Detect which cell encompasses the target text, then output its [X, Y] center coordinate. 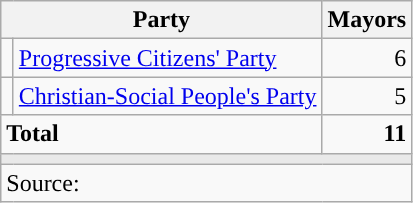
Total [162, 134]
6 [367, 58]
Source: [206, 183]
Christian-Social People's Party [168, 96]
5 [367, 96]
11 [367, 134]
Mayors [367, 20]
Party [162, 20]
Progressive Citizens' Party [168, 58]
